Return [X, Y] of the center of cell containing provided text 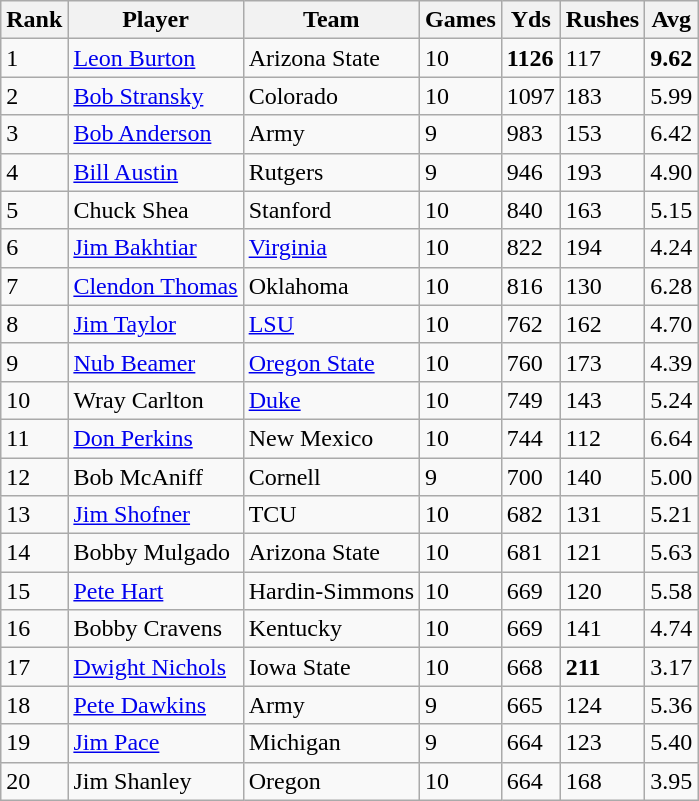
Hardin-Simmons [331, 591]
Jim Shofner [156, 515]
14 [34, 553]
143 [602, 400]
5.58 [672, 591]
4.39 [672, 362]
TCU [331, 515]
5.40 [672, 743]
6.28 [672, 286]
700 [530, 477]
5.36 [672, 705]
211 [602, 667]
Player [156, 20]
15 [34, 591]
4 [34, 172]
Team [331, 20]
16 [34, 629]
193 [602, 172]
3 [34, 134]
Pete Hart [156, 591]
112 [602, 438]
117 [602, 58]
7 [34, 286]
Iowa State [331, 667]
20 [34, 781]
130 [602, 286]
Oklahoma [331, 286]
2 [34, 96]
140 [602, 477]
4.74 [672, 629]
1126 [530, 58]
Bob Anderson [156, 134]
Rank [34, 20]
LSU [331, 324]
New Mexico [331, 438]
762 [530, 324]
123 [602, 743]
168 [602, 781]
Avg [672, 20]
162 [602, 324]
Jim Bakhtiar [156, 248]
946 [530, 172]
749 [530, 400]
Rushes [602, 20]
5.99 [672, 96]
120 [602, 591]
760 [530, 362]
1 [34, 58]
121 [602, 553]
Virginia [331, 248]
Nub Beamer [156, 362]
183 [602, 96]
3.95 [672, 781]
124 [602, 705]
4.24 [672, 248]
Leon Burton [156, 58]
4.90 [672, 172]
Dwight Nichols [156, 667]
Oregon [331, 781]
18 [34, 705]
816 [530, 286]
141 [602, 629]
5 [34, 210]
9.62 [672, 58]
5.00 [672, 477]
17 [34, 667]
Colorado [331, 96]
5.63 [672, 553]
Jim Shanley [156, 781]
153 [602, 134]
744 [530, 438]
840 [530, 210]
Bob McAniff [156, 477]
Kentucky [331, 629]
8 [34, 324]
Clendon Thomas [156, 286]
Bob Stransky [156, 96]
Oregon State [331, 362]
Rutgers [331, 172]
Jim Pace [156, 743]
Bobby Cravens [156, 629]
983 [530, 134]
3.17 [672, 667]
Jim Taylor [156, 324]
Chuck Shea [156, 210]
163 [602, 210]
5.15 [672, 210]
Wray Carlton [156, 400]
Pete Dawkins [156, 705]
5.21 [672, 515]
Michigan [331, 743]
131 [602, 515]
Bobby Mulgado [156, 553]
6.64 [672, 438]
682 [530, 515]
12 [34, 477]
6 [34, 248]
668 [530, 667]
4.70 [672, 324]
194 [602, 248]
5.24 [672, 400]
1097 [530, 96]
665 [530, 705]
Cornell [331, 477]
Yds [530, 20]
Stanford [331, 210]
19 [34, 743]
Bill Austin [156, 172]
Don Perkins [156, 438]
6.42 [672, 134]
Duke [331, 400]
681 [530, 553]
11 [34, 438]
822 [530, 248]
13 [34, 515]
Games [461, 20]
173 [602, 362]
